Provide the (x, y) coordinate of the cell's center where the given text is located.  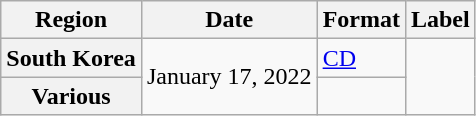
CD (361, 58)
January 17, 2022 (229, 77)
Region (72, 20)
Label (440, 20)
South Korea (72, 58)
Various (72, 96)
Format (361, 20)
Date (229, 20)
